Pinpoint the cell where the given text exists, returning its (x, y) midpoint coordinate. 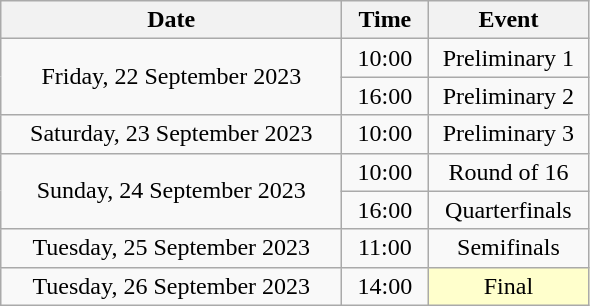
Saturday, 23 September 2023 (172, 134)
Quarterfinals (508, 210)
Preliminary 3 (508, 134)
Final (508, 286)
Event (508, 20)
Time (385, 20)
Sunday, 24 September 2023 (172, 191)
Tuesday, 25 September 2023 (172, 248)
Tuesday, 26 September 2023 (172, 286)
Round of 16 (508, 172)
14:00 (385, 286)
11:00 (385, 248)
Preliminary 2 (508, 96)
Date (172, 20)
Friday, 22 September 2023 (172, 77)
Semifinals (508, 248)
Preliminary 1 (508, 58)
